Determine the [X, Y] coordinate at the center of the cell enclosing the given text.  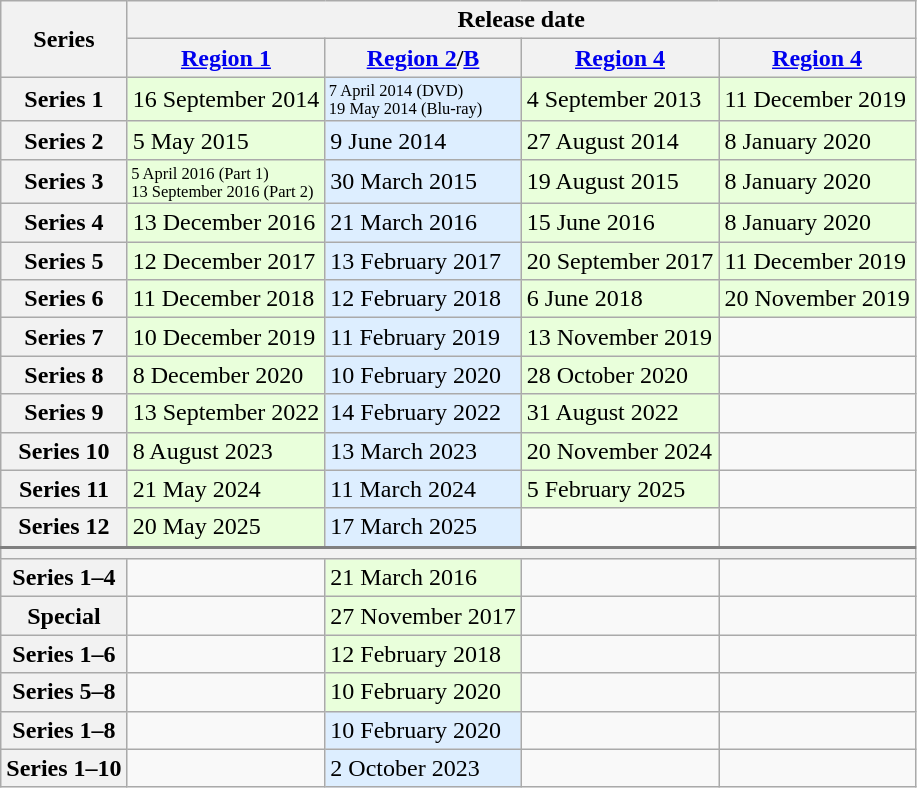
Series 1–6 [64, 654]
30 March 2015 [423, 181]
12 December 2017 [226, 261]
6 June 2018 [620, 299]
Series 10 [64, 451]
19 August 2015 [620, 181]
13 March 2023 [423, 451]
13 November 2019 [620, 337]
15 June 2016 [620, 223]
Series 7 [64, 337]
Series 12 [64, 528]
Series 1 [64, 99]
20 November 2019 [817, 299]
Series 11 [64, 489]
5 May 2015 [226, 140]
Series 6 [64, 299]
Series 3 [64, 181]
4 September 2013 [620, 99]
8 August 2023 [226, 451]
Series [64, 39]
13 September 2022 [226, 413]
17 March 2025 [423, 528]
Series 5–8 [64, 692]
Series 4 [64, 223]
Series 1–10 [64, 768]
Series 1–8 [64, 730]
8 December 2020 [226, 375]
27 November 2017 [423, 616]
Series 1–4 [64, 578]
Region 1 [226, 58]
5 April 2016 (Part 1)13 September 2016 (Part 2) [226, 181]
20 September 2017 [620, 261]
10 December 2019 [226, 337]
11 March 2024 [423, 489]
9 June 2014 [423, 140]
Series 5 [64, 261]
13 February 2017 [423, 261]
Series 9 [64, 413]
Series 8 [64, 375]
Series 2 [64, 140]
14 February 2022 [423, 413]
28 October 2020 [620, 375]
20 November 2024 [620, 451]
5 February 2025 [620, 489]
27 August 2014 [620, 140]
Special [64, 616]
13 December 2016 [226, 223]
Release date [521, 20]
21 May 2024 [226, 489]
11 February 2019 [423, 337]
20 May 2025 [226, 528]
2 October 2023 [423, 768]
31 August 2022 [620, 413]
Region 2/B [423, 58]
16 September 2014 [226, 99]
7 April 2014 (DVD)19 May 2014 (Blu-ray) [423, 99]
11 December 2018 [226, 299]
